Detect which cell encompasses the target text, then output its [X, Y] center coordinate. 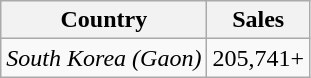
Country [104, 20]
South Korea (Gaon) [104, 58]
205,741+ [258, 58]
Sales [258, 20]
